Identify which cell holds the provided text, then report its (x, y) central coordinate. 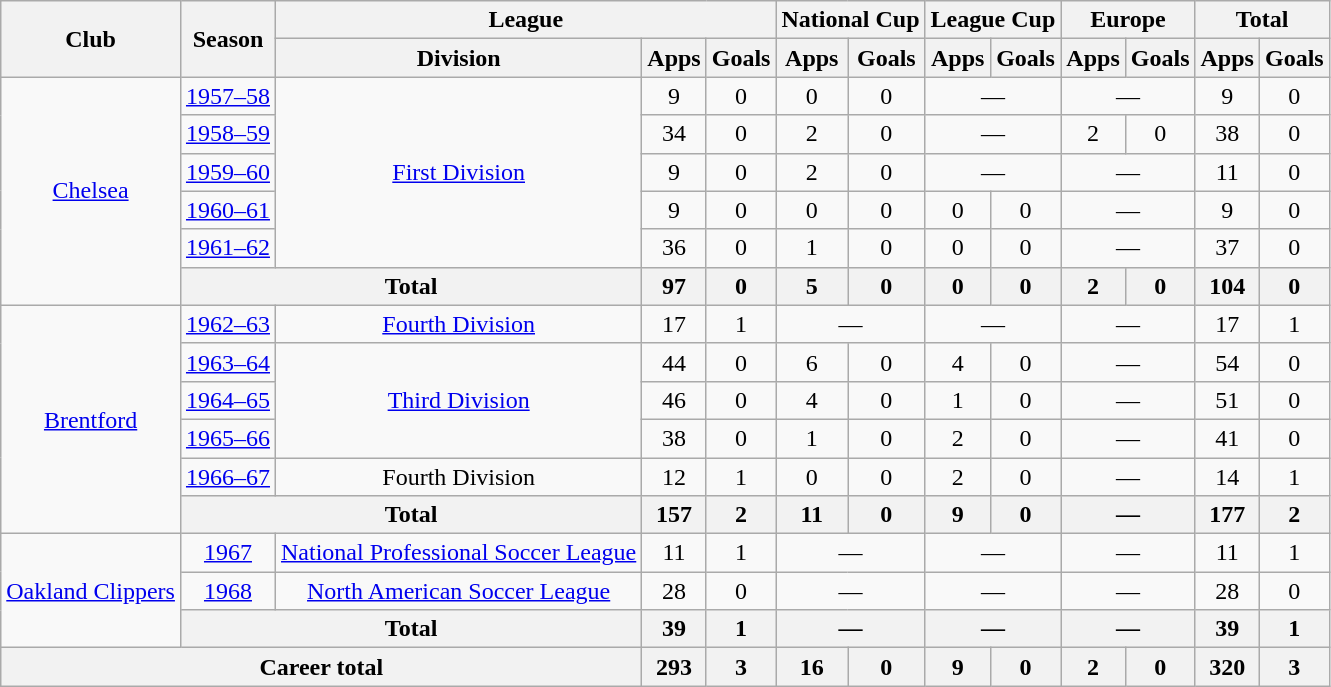
14 (1227, 477)
293 (674, 667)
1965–66 (228, 438)
1961–62 (228, 248)
North American Soccer League (459, 591)
51 (1227, 400)
104 (1227, 286)
Division (459, 58)
1962–63 (228, 324)
Third Division (459, 400)
12 (674, 477)
1966–67 (228, 477)
177 (1227, 515)
34 (674, 134)
36 (674, 248)
1968 (228, 591)
1959–60 (228, 172)
1958–59 (228, 134)
46 (674, 400)
Brentford (91, 419)
Season (228, 39)
Europe (1128, 20)
League Cup (993, 20)
5 (812, 286)
1967 (228, 553)
44 (674, 362)
1957–58 (228, 96)
1963–64 (228, 362)
157 (674, 515)
Chelsea (91, 191)
Club (91, 39)
National Cup (850, 20)
6 (812, 362)
97 (674, 286)
1964–65 (228, 400)
National Professional Soccer League (459, 553)
37 (1227, 248)
First Division (459, 172)
1960–61 (228, 210)
320 (1227, 667)
Oakland Clippers (91, 591)
41 (1227, 438)
League (526, 20)
54 (1227, 362)
Career total (322, 667)
16 (812, 667)
